From the cell containing the given text, extract its center point as [X, Y] coordinate. 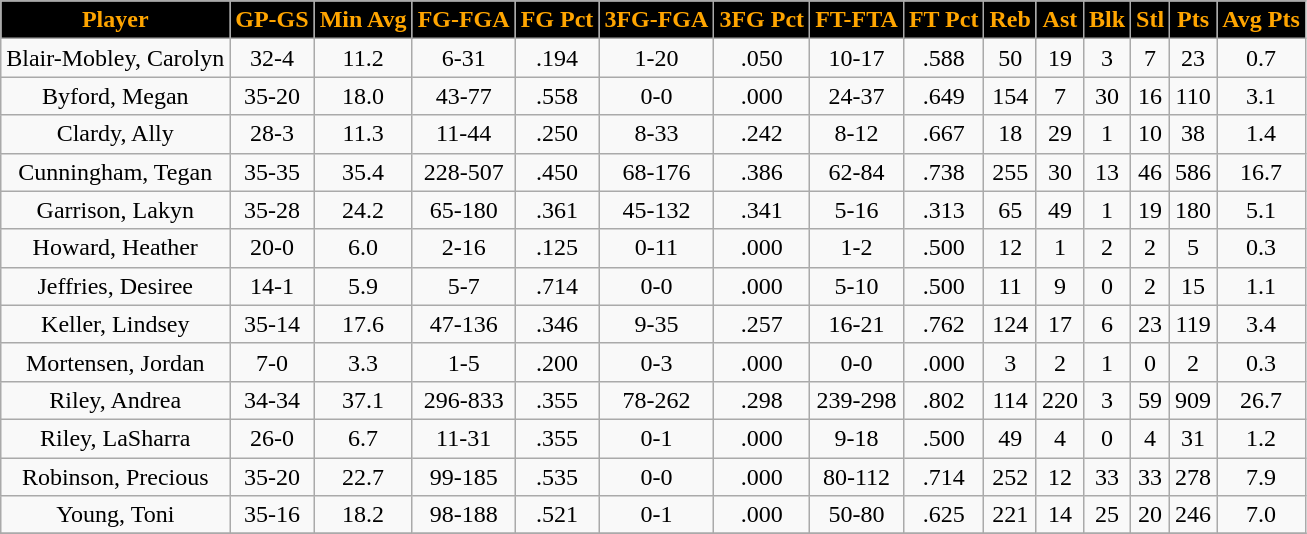
.200 [557, 362]
221 [1010, 515]
Riley, LaSharra [116, 438]
.802 [944, 400]
FT-FTA [857, 20]
7.0 [1262, 515]
32-4 [272, 58]
17.6 [363, 324]
FG-FGA [464, 20]
278 [1194, 477]
Ast [1060, 20]
78-262 [656, 400]
9-35 [656, 324]
0-3 [656, 362]
.762 [944, 324]
.298 [762, 400]
1.1 [1262, 286]
38 [1194, 134]
296-833 [464, 400]
Young, Toni [116, 515]
18.0 [363, 96]
3.1 [1262, 96]
.450 [557, 172]
5-10 [857, 286]
5.9 [363, 286]
Blk [1106, 20]
.649 [944, 96]
1-20 [656, 58]
Mortensen, Jordan [116, 362]
11-31 [464, 438]
7.9 [1262, 477]
5-16 [857, 210]
50-80 [857, 515]
6-31 [464, 58]
124 [1010, 324]
99-185 [464, 477]
1-5 [464, 362]
Player [116, 20]
909 [1194, 400]
119 [1194, 324]
228-507 [464, 172]
Garrison, Lakyn [116, 210]
62-84 [857, 172]
20 [1150, 515]
.521 [557, 515]
46 [1150, 172]
10-17 [857, 58]
16.7 [1262, 172]
35-28 [272, 210]
.341 [762, 210]
68-176 [656, 172]
220 [1060, 400]
.535 [557, 477]
110 [1194, 96]
0.7 [1262, 58]
37.1 [363, 400]
6 [1106, 324]
180 [1194, 210]
59 [1150, 400]
11.2 [363, 58]
FT Pct [944, 20]
5-7 [464, 286]
.313 [944, 210]
GP-GS [272, 20]
2-16 [464, 248]
FG Pct [557, 20]
65 [1010, 210]
98-188 [464, 515]
.667 [944, 134]
246 [1194, 515]
26.7 [1262, 400]
22.7 [363, 477]
Riley, Andrea [116, 400]
8-33 [656, 134]
Robinson, Precious [116, 477]
.558 [557, 96]
Clardy, Ally [116, 134]
14-1 [272, 286]
.194 [557, 58]
.257 [762, 324]
Cunningham, Tegan [116, 172]
255 [1010, 172]
6.0 [363, 248]
9-18 [857, 438]
35-14 [272, 324]
3.3 [363, 362]
18 [1010, 134]
15 [1194, 286]
35-35 [272, 172]
11 [1010, 286]
35.4 [363, 172]
Blair-Mobley, Carolyn [116, 58]
586 [1194, 172]
1.4 [1262, 134]
.588 [944, 58]
Howard, Heather [116, 248]
239-298 [857, 400]
9 [1060, 286]
16 [1150, 96]
28-3 [272, 134]
5 [1194, 248]
Jeffries, Desiree [116, 286]
3FG Pct [762, 20]
.242 [762, 134]
0-11 [656, 248]
.625 [944, 515]
1-2 [857, 248]
.050 [762, 58]
50 [1010, 58]
Keller, Lindsey [116, 324]
31 [1194, 438]
43-77 [464, 96]
Pts [1194, 20]
65-180 [464, 210]
18.2 [363, 515]
Min Avg [363, 20]
252 [1010, 477]
.738 [944, 172]
Stl [1150, 20]
5.1 [1262, 210]
Byford, Megan [116, 96]
114 [1010, 400]
24-37 [857, 96]
16-21 [857, 324]
3.4 [1262, 324]
10 [1150, 134]
.125 [557, 248]
3FG-FGA [656, 20]
Reb [1010, 20]
11.3 [363, 134]
.346 [557, 324]
Avg Pts [1262, 20]
154 [1010, 96]
29 [1060, 134]
7-0 [272, 362]
11-44 [464, 134]
25 [1106, 515]
6.7 [363, 438]
35-16 [272, 515]
1.2 [1262, 438]
.386 [762, 172]
8-12 [857, 134]
20-0 [272, 248]
24.2 [363, 210]
.361 [557, 210]
34-34 [272, 400]
45-132 [656, 210]
17 [1060, 324]
.250 [557, 134]
13 [1106, 172]
14 [1060, 515]
26-0 [272, 438]
47-136 [464, 324]
80-112 [857, 477]
